Detect which cell encompasses the target text, then output its [x, y] center coordinate. 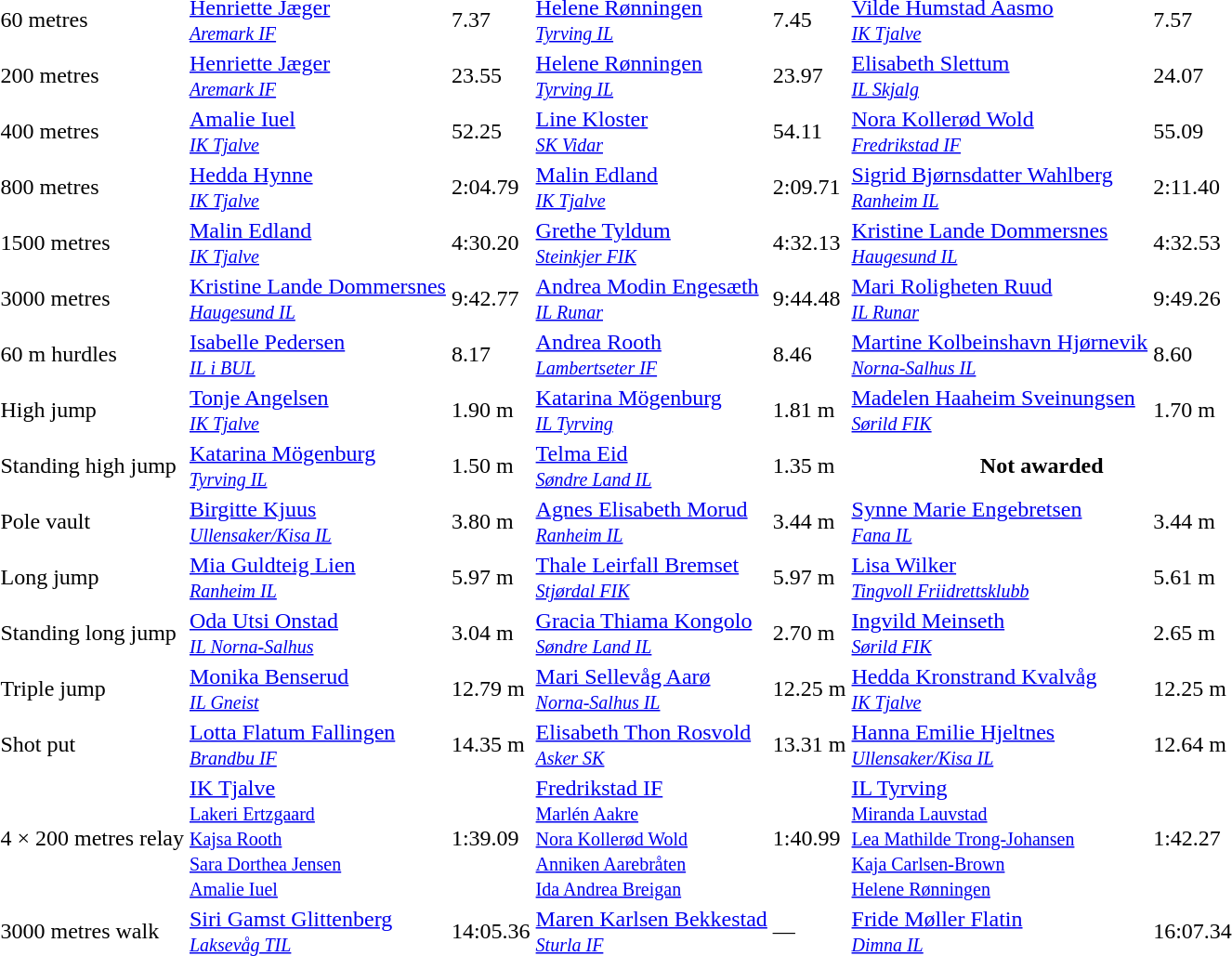
9:42.77 [491, 299]
52.25 [491, 132]
Ingvild MeinsethSørild FIK [1000, 634]
Lisa WilkerTingvoll Friidrettsklubb [1000, 578]
IL TyrvingMiranda LauvstadLea Mathilde Trong-JohansenKaja Carlsen-BrownHelene Rønningen [1000, 838]
Andrea RoothLambertseter IF [651, 355]
1.81 m [809, 411]
1.90 m [491, 411]
8.46 [809, 355]
54.11 [809, 132]
2:04.79 [491, 188]
Andrea Modin EngesæthIL Runar [651, 299]
8.17 [491, 355]
9:44.48 [809, 299]
Agnes Elisabeth MorudRanheim IL [651, 522]
Tonje AngelsenIK Tjalve [318, 411]
1:40.99 [809, 838]
Synne Marie EngebretsenFana IL [1000, 522]
Nora Kollerød WoldFredrikstad IF [1000, 132]
Henriette JægerAremark IF [318, 76]
1.50 m [491, 466]
1:39.09 [491, 838]
2.70 m [809, 634]
Katarina MögenburgIL Tyrving [651, 411]
Isabelle PedersenIL i BUL [318, 355]
Martine Kolbeinshavn HjørnevikNorna-Salhus IL [1000, 355]
Mia Guldteig LienRanheim IL [318, 578]
Monika BenserudIL Gneist [318, 689]
Helene RønningenTyrving IL [651, 76]
Line KlosterSK Vidar [651, 132]
23.97 [809, 76]
Telma EidSøndre Land IL [651, 466]
Lotta Flatum FallingenBrandbu IF [318, 745]
Fredrikstad IFMarlén AakreNora Kollerød WoldAnniken AarebråtenIda Andrea Breigan [651, 838]
Grethe TyldumSteinkjer FIK [651, 243]
23.55 [491, 76]
4:32.13 [809, 243]
Amalie IuelIK Tjalve [318, 132]
Sigrid Bjørnsdatter WahlbergRanheim IL [1000, 188]
Hanna Emilie HjeltnesUllensaker/Kisa IL [1000, 745]
3.04 m [491, 634]
Thale Leirfall BremsetStjørdal FIK [651, 578]
Hedda HynneIK Tjalve [318, 188]
IK TjalveLakeri ErtzgaardKajsa RoothSara Dorthea JensenAmalie Iuel [318, 838]
Elisabeth Thon RosvoldAsker SK [651, 745]
2:09.71 [809, 188]
Hedda Kronstrand KvalvågIK Tjalve [1000, 689]
Elisabeth SlettumIL Skjalg [1000, 76]
3.80 m [491, 522]
1.35 m [809, 466]
Oda Utsi OnstadIL Norna-Salhus [318, 634]
Madelen Haaheim SveinungsenSørild FIK [1000, 411]
Mari Sellevåg AarøNorna-Salhus IL [651, 689]
13.31 m [809, 745]
14.35 m [491, 745]
Katarina MögenburgTyrving IL [318, 466]
Birgitte KjuusUllensaker/Kisa IL [318, 522]
12.25 m [809, 689]
Mari Roligheten RuudIL Runar [1000, 299]
12.79 m [491, 689]
4:30.20 [491, 243]
3.44 m [809, 522]
Gracia Thiama KongoloSøndre Land IL [651, 634]
